Determine the (X, Y) coordinate at the center of the cell enclosing the given text.  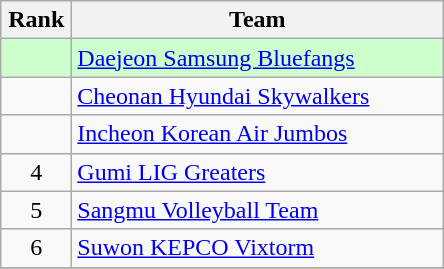
5 (36, 210)
Incheon Korean Air Jumbos (258, 134)
Cheonan Hyundai Skywalkers (258, 96)
4 (36, 172)
Sangmu Volleyball Team (258, 210)
6 (36, 248)
Rank (36, 20)
Daejeon Samsung Bluefangs (258, 58)
Suwon KEPCO Vixtorm (258, 248)
Gumi LIG Greaters (258, 172)
Team (258, 20)
